Identify which cell holds the provided text, then report its [X, Y] central coordinate. 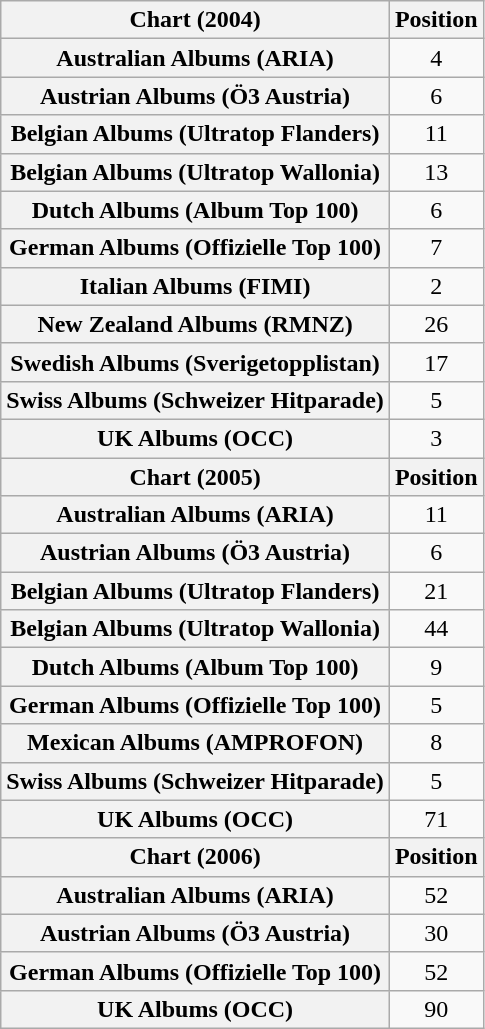
Chart (2004) [196, 20]
4 [436, 58]
44 [436, 629]
21 [436, 591]
90 [436, 1009]
7 [436, 248]
30 [436, 933]
8 [436, 743]
Italian Albums (FIMI) [196, 286]
71 [436, 819]
Chart (2005) [196, 477]
9 [436, 667]
Swedish Albums (Sverigetopplistan) [196, 362]
13 [436, 172]
26 [436, 324]
New Zealand Albums (RMNZ) [196, 324]
17 [436, 362]
Chart (2006) [196, 857]
3 [436, 438]
2 [436, 286]
Mexican Albums (AMPROFON) [196, 743]
